Pinpoint the cell where the given text exists, returning its [X, Y] midpoint coordinate. 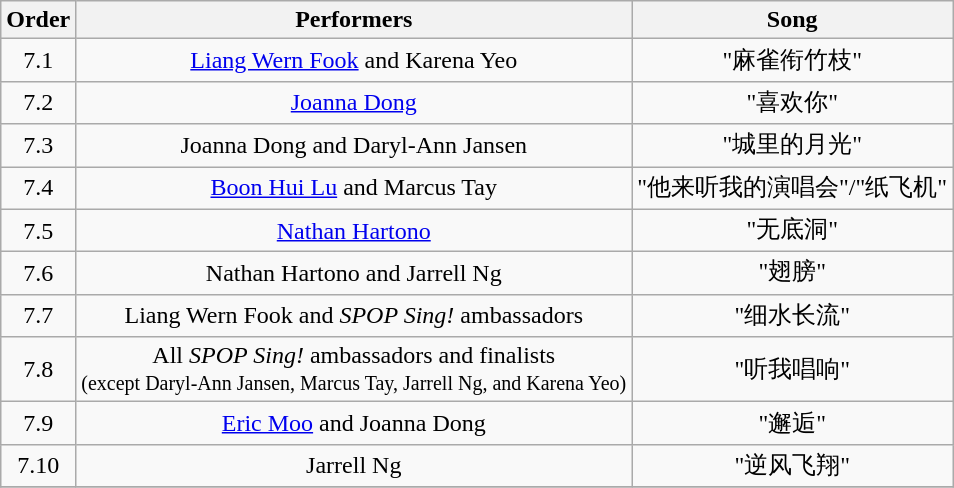
"麻雀衔竹枝" [792, 60]
7.2 [38, 102]
7.4 [38, 188]
Performers [354, 20]
"听我唱响" [792, 370]
Liang Wern Fook and SPOP Sing! ambassadors [354, 316]
7.7 [38, 316]
"翅膀" [792, 274]
All SPOP Sing! ambassadors and finalists(except Daryl-Ann Jansen, Marcus Tay, Jarrell Ng, and Karena Yeo) [354, 370]
Nathan Hartono [354, 230]
7.1 [38, 60]
7.9 [38, 424]
Jarrell Ng [354, 466]
7.3 [38, 146]
"他来听我的演唱会"/"纸飞机" [792, 188]
7.10 [38, 466]
Boon Hui Lu and Marcus Tay [354, 188]
"细水长流" [792, 316]
"喜欢你" [792, 102]
Joanna Dong and Daryl-Ann Jansen [354, 146]
"城里的月光" [792, 146]
7.5 [38, 230]
Eric Moo and Joanna Dong [354, 424]
Liang Wern Fook and Karena Yeo [354, 60]
"邂逅" [792, 424]
Joanna Dong [354, 102]
7.6 [38, 274]
"无底洞" [792, 230]
Nathan Hartono and Jarrell Ng [354, 274]
Song [792, 20]
Order [38, 20]
"逆风飞翔" [792, 466]
7.8 [38, 370]
